Pinpoint the cell where the given text exists, returning its [X, Y] midpoint coordinate. 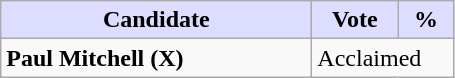
Acclaimed [383, 58]
Paul Mitchell (X) [156, 58]
Candidate [156, 20]
% [426, 20]
Vote [355, 20]
